Search for the cell housing the specified text and yield its (x, y) center coordinate. 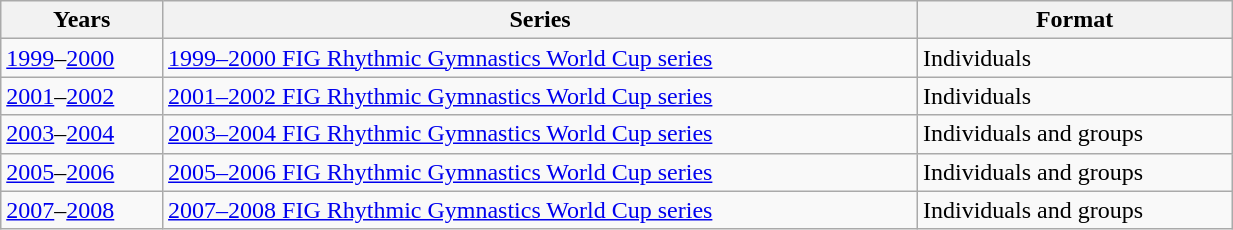
2005–2006 FIG Rhythmic Gymnastics World Cup series (540, 172)
1999–2000 (82, 58)
2001–2002 FIG Rhythmic Gymnastics World Cup series (540, 96)
2007–2008 (82, 210)
Years (82, 20)
Format (1075, 20)
2005–2006 (82, 172)
2001–2002 (82, 96)
2007–2008 FIG Rhythmic Gymnastics World Cup series (540, 210)
Series (540, 20)
2003–2004 (82, 134)
1999–2000 FIG Rhythmic Gymnastics World Cup series (540, 58)
2003–2004 FIG Rhythmic Gymnastics World Cup series (540, 134)
